Locate the cell with the specified text and output its (X, Y) center coordinate. 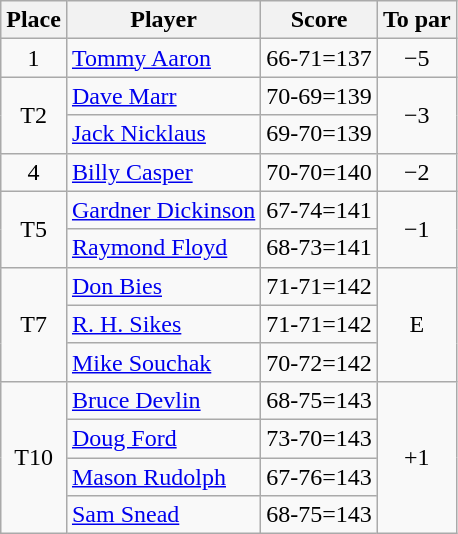
Player (163, 20)
Mason Rudolph (163, 477)
Doug Ford (163, 438)
Gardner Dickinson (163, 210)
1 (34, 58)
−3 (416, 115)
T2 (34, 115)
73-70=143 (320, 438)
Mike Souchak (163, 362)
To par (416, 20)
70-70=140 (320, 172)
70-69=139 (320, 96)
T7 (34, 324)
T5 (34, 229)
67-76=143 (320, 477)
Jack Nicklaus (163, 134)
Score (320, 20)
Billy Casper (163, 172)
66-71=137 (320, 58)
+1 (416, 457)
Tommy Aaron (163, 58)
T10 (34, 457)
Raymond Floyd (163, 248)
70-72=142 (320, 362)
Don Bies (163, 286)
67-74=141 (320, 210)
Bruce Devlin (163, 400)
Place (34, 20)
4 (34, 172)
E (416, 324)
R. H. Sikes (163, 324)
−5 (416, 58)
69-70=139 (320, 134)
Sam Snead (163, 515)
−1 (416, 229)
−2 (416, 172)
Dave Marr (163, 96)
68-73=141 (320, 248)
